For the text-containing cell, return its midpoint in [x, y] coordinate format. 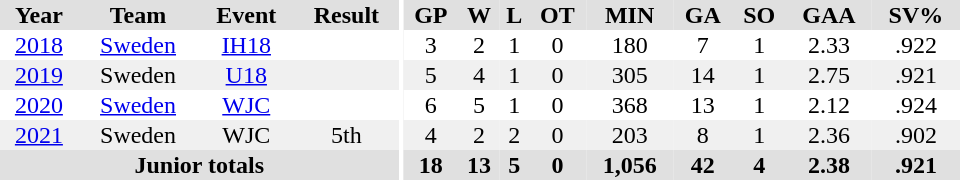
7 [702, 45]
GA [702, 15]
U18 [246, 75]
Result [346, 15]
GP [430, 15]
SO [760, 15]
14 [702, 75]
IH18 [246, 45]
8 [702, 135]
5th [346, 135]
.902 [916, 135]
.924 [916, 105]
GAA [829, 15]
2.75 [829, 75]
2.38 [829, 165]
Year [39, 15]
1,056 [630, 165]
.922 [916, 45]
368 [630, 105]
L [514, 15]
2.36 [829, 135]
3 [430, 45]
2.33 [829, 45]
MIN [630, 15]
6 [430, 105]
42 [702, 165]
2019 [39, 75]
Team [138, 15]
305 [630, 75]
2021 [39, 135]
2.12 [829, 105]
W [480, 15]
SV% [916, 15]
18 [430, 165]
Junior totals [200, 165]
OT [558, 15]
2020 [39, 105]
2018 [39, 45]
203 [630, 135]
Event [246, 15]
180 [630, 45]
